Determine the (X, Y) coordinate at the center of the cell enclosing the given text.  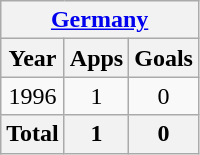
Total (33, 134)
Germany (100, 20)
1996 (33, 96)
Apps (96, 58)
Goals (164, 58)
Year (33, 58)
